From the cell containing the given text, extract its center point as (x, y) coordinate. 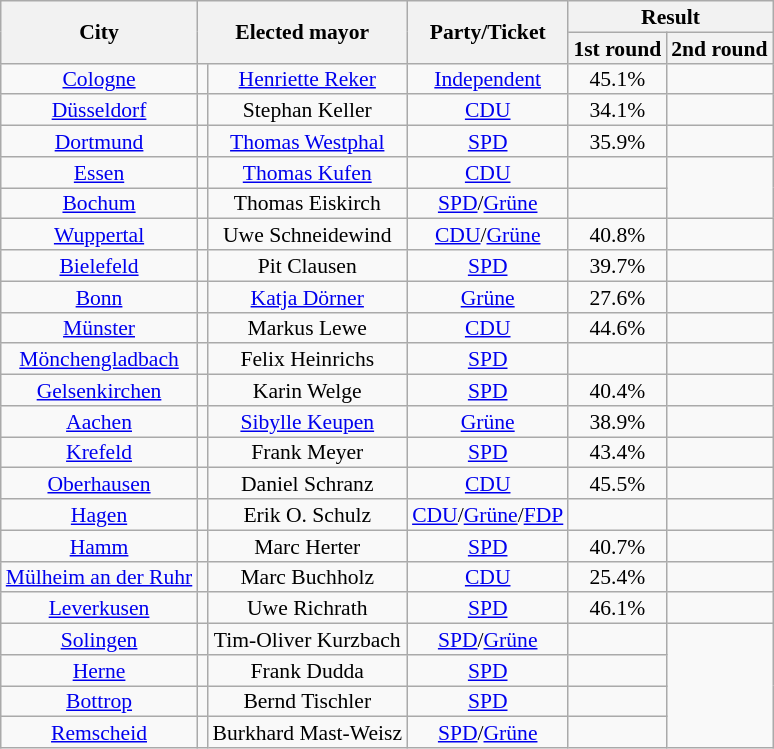
Bielefeld (100, 266)
Wuppertal (100, 234)
CDU/Grüne/FDP (488, 514)
Bonn (100, 296)
Thomas Kufen (307, 172)
City (100, 32)
Aachen (100, 422)
Pit Clausen (307, 266)
46.1% (617, 608)
Daniel Schranz (307, 484)
Bochum (100, 204)
Marc Herter (307, 546)
Katja Dörner (307, 296)
Münster (100, 328)
Tim-Oliver Kurzbach (307, 640)
2nd round (719, 48)
Frank Dudda (307, 670)
Herne (100, 670)
Düsseldorf (100, 110)
Mönchengladbach (100, 360)
43.4% (617, 452)
39.7% (617, 266)
Independent (488, 78)
Gelsenkirchen (100, 390)
CDU/Grüne (488, 234)
1st round (617, 48)
Thomas Eiskirch (307, 204)
25.4% (617, 576)
Burkhard Mast-Weisz (307, 732)
40.8% (617, 234)
Sibylle Keupen (307, 422)
Mülheim an der Ruhr (100, 576)
Oberhausen (100, 484)
Karin Welge (307, 390)
45.1% (617, 78)
Elected mayor (302, 32)
Party/Ticket (488, 32)
Felix Heinrichs (307, 360)
27.6% (617, 296)
Uwe Richrath (307, 608)
Result (670, 16)
Henriette Reker (307, 78)
Markus Lewe (307, 328)
44.6% (617, 328)
Cologne (100, 78)
Uwe Schneidewind (307, 234)
Essen (100, 172)
34.1% (617, 110)
Remscheid (100, 732)
40.4% (617, 390)
45.5% (617, 484)
40.7% (617, 546)
Bottrop (100, 702)
Hamm (100, 546)
Solingen (100, 640)
Leverkusen (100, 608)
Dortmund (100, 142)
Marc Buchholz (307, 576)
Stephan Keller (307, 110)
Krefeld (100, 452)
Frank Meyer (307, 452)
38.9% (617, 422)
Hagen (100, 514)
Bernd Tischler (307, 702)
35.9% (617, 142)
Thomas Westphal (307, 142)
Erik O. Schulz (307, 514)
